Return the (X, Y) coordinate for the center point of the cell that contains the specified text.  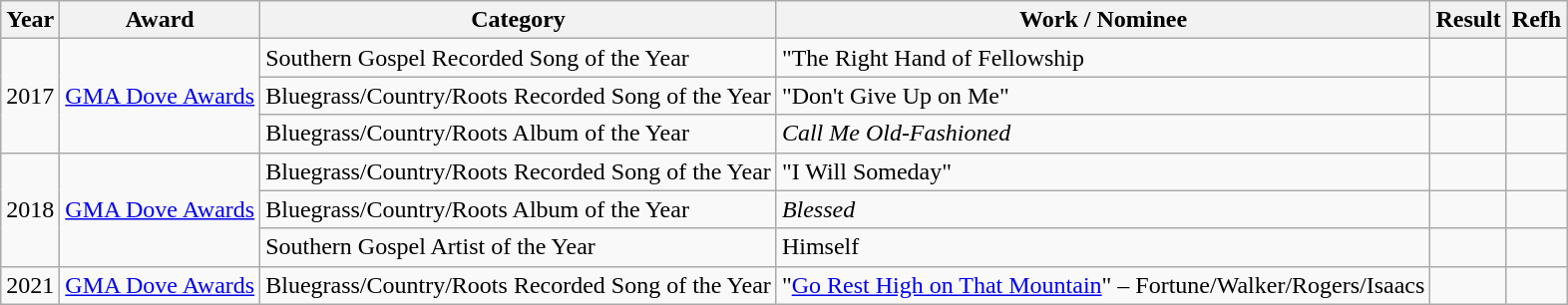
Result (1468, 20)
Himself (1103, 247)
"The Right Hand of Fellowship (1103, 58)
Southern Gospel Artist of the Year (519, 247)
"I Will Someday" (1103, 171)
Category (519, 20)
Call Me Old-Fashioned (1103, 134)
Southern Gospel Recorded Song of the Year (519, 58)
Refh (1536, 20)
Work / Nominee (1103, 20)
"Don't Give Up on Me" (1103, 96)
2018 (30, 209)
2017 (30, 96)
Award (160, 20)
Blessed (1103, 209)
2021 (30, 285)
Year (30, 20)
"Go Rest High on That Mountain" – Fortune/Walker/Rogers/Isaacs (1103, 285)
